Identify which cell holds the provided text, then report its [X, Y] central coordinate. 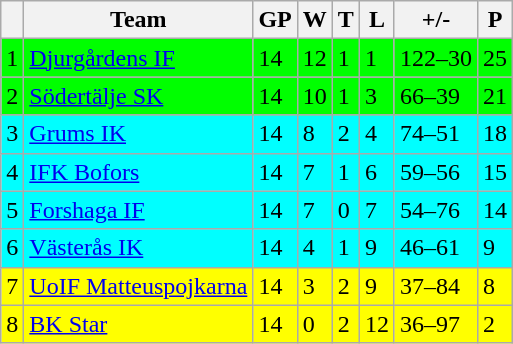
122–30 [436, 58]
15 [494, 172]
21 [494, 96]
66–39 [436, 96]
Team [138, 20]
BK Star [138, 324]
10 [314, 96]
+/- [436, 20]
74–51 [436, 134]
Västerås IK [138, 248]
GP [275, 20]
54–76 [436, 210]
46–61 [436, 248]
18 [494, 134]
Södertälje SK [138, 96]
T [346, 20]
Grums IK [138, 134]
UoIF Matteuspojkarna [138, 286]
37–84 [436, 286]
25 [494, 58]
W [314, 20]
5 [12, 210]
P [494, 20]
59–56 [436, 172]
Forshaga IF [138, 210]
IFK Bofors [138, 172]
Djurgårdens IF [138, 58]
L [376, 20]
36–97 [436, 324]
